For the text-containing cell, return its midpoint in [X, Y] coordinate format. 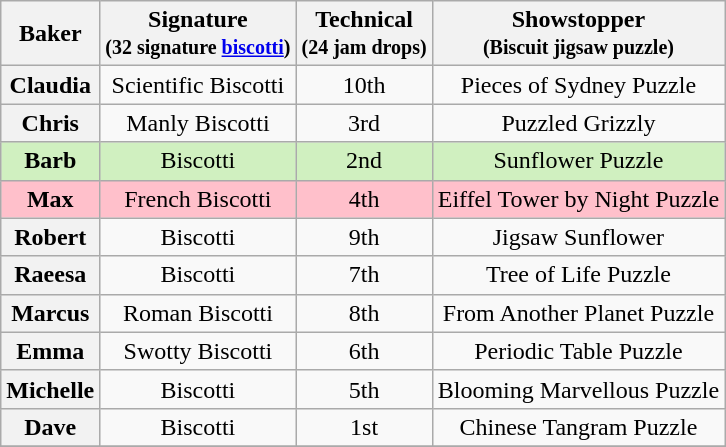
Baker [50, 34]
Showstopper(Biscuit jigsaw puzzle) [578, 34]
Pieces of Sydney Puzzle [578, 85]
Signature(32 signature biscotti) [198, 34]
Sunflower Puzzle [578, 161]
9th [364, 237]
5th [364, 389]
Scientific Biscotti [198, 85]
Swotty Biscotti [198, 351]
Emma [50, 351]
Raeesa [50, 275]
Marcus [50, 313]
2nd [364, 161]
Chris [50, 123]
Michelle [50, 389]
4th [364, 199]
Puzzled Grizzly [578, 123]
Periodic Table Puzzle [578, 351]
Max [50, 199]
Technical(24 jam drops) [364, 34]
Chinese Tangram Puzzle [578, 427]
7th [364, 275]
Manly Biscotti [198, 123]
From Another Planet Puzzle [578, 313]
Robert [50, 237]
Blooming Marvellous Puzzle [578, 389]
French Biscotti [198, 199]
Roman Biscotti [198, 313]
8th [364, 313]
Barb [50, 161]
Eiffel Tower by Night Puzzle [578, 199]
Jigsaw Sunflower [578, 237]
Dave [50, 427]
3rd [364, 123]
Claudia [50, 85]
10th [364, 85]
6th [364, 351]
1st [364, 427]
Tree of Life Puzzle [578, 275]
